Return [X, Y] of the center of cell containing provided text 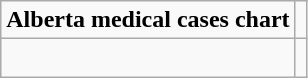
Alberta medical cases chart [148, 20]
